For the text-containing cell, return its midpoint in [x, y] coordinate format. 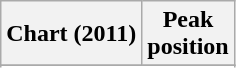
Peakposition [188, 34]
Chart (2011) [72, 34]
